Return the (X, Y) coordinate for the center point of the cell that contains the specified text.  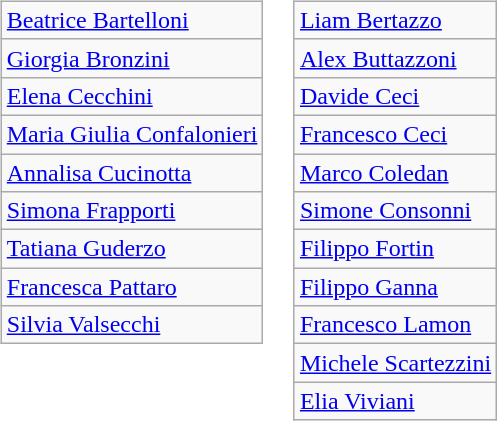
Silvia Valsecchi (132, 325)
Annalisa Cucinotta (132, 173)
Simone Consonni (395, 211)
Michele Scartezzini (395, 363)
Elia Viviani (395, 401)
Elena Cecchini (132, 96)
Giorgia Bronzini (132, 58)
Liam Bertazzo (395, 20)
Filippo Ganna (395, 287)
Filippo Fortin (395, 249)
Beatrice Bartelloni (132, 20)
Simona Frapporti (132, 211)
Maria Giulia Confalonieri (132, 134)
Francesco Lamon (395, 325)
Tatiana Guderzo (132, 249)
Francesco Ceci (395, 134)
Davide Ceci (395, 96)
Alex Buttazzoni (395, 58)
Francesca Pattaro (132, 287)
Marco Coledan (395, 173)
